Return [X, Y] of the center of cell containing provided text 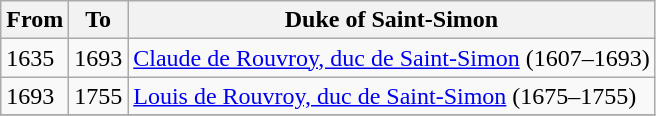
From [35, 20]
To [98, 20]
Louis de Rouvroy, duc de Saint-Simon (1675–1755) [392, 96]
Duke of Saint-Simon [392, 20]
1755 [98, 96]
1635 [35, 58]
Claude de Rouvroy, duc de Saint-Simon (1607–1693) [392, 58]
